Capture the cell that displays the provided text and extract its (x, y) central coordinate. 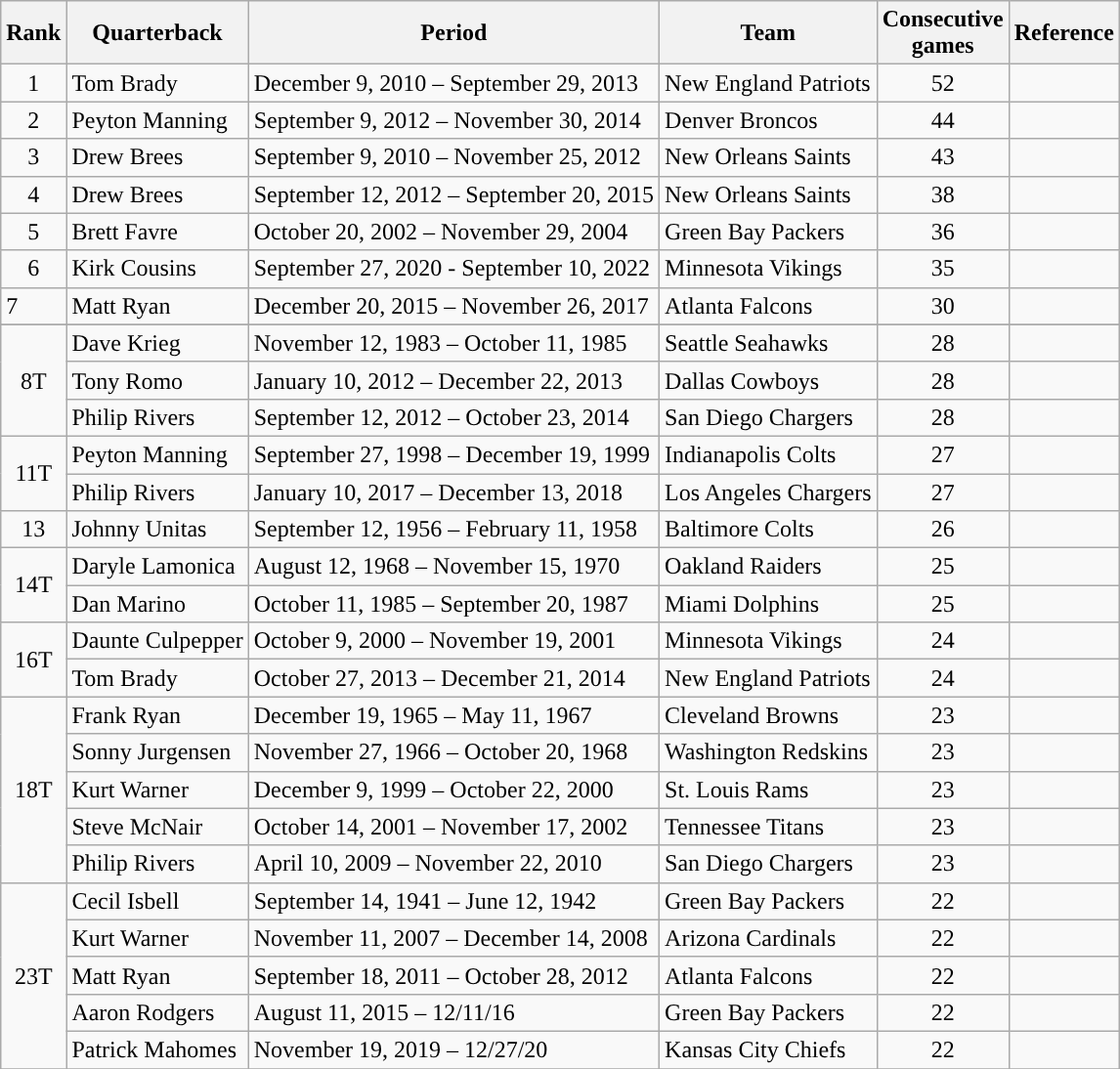
Dallas Cowboys (768, 380)
August 12, 1968 – November 15, 1970 (453, 567)
Consecutivegames (942, 33)
Sonny Jurgensen (157, 752)
5 (33, 232)
44 (942, 120)
16T (33, 660)
13 (33, 530)
September 12, 2012 – October 23, 2014 (453, 417)
36 (942, 232)
Steve McNair (157, 827)
April 10, 2009 – November 22, 2010 (453, 864)
Oakland Raiders (768, 567)
Daunte Culpepper (157, 641)
Rank (33, 33)
September 9, 2010 – November 25, 2012 (453, 157)
Quarterback (157, 33)
October 14, 2001 – November 17, 2002 (453, 827)
26 (942, 530)
6 (33, 269)
November 19, 2019 – 12/27/20 (453, 1049)
November 27, 1966 – October 20, 1968 (453, 752)
Cleveland Browns (768, 715)
November 11, 2007 – December 14, 2008 (453, 938)
2 (33, 120)
Aaron Rodgers (157, 1012)
8T (33, 380)
3 (33, 157)
Brett Favre (157, 232)
11T (33, 473)
October 20, 2002 – November 29, 2004 (453, 232)
September 12, 2012 – September 20, 2015 (453, 194)
October 11, 1985 – September 20, 1987 (453, 604)
Period (453, 33)
Patrick Mahomes (157, 1049)
18T (33, 790)
Cecil Isbell (157, 901)
1 (33, 83)
30 (942, 306)
35 (942, 269)
Team (768, 33)
Kirk Cousins (157, 269)
St. Louis Rams (768, 790)
Seattle Seahawks (768, 343)
Miami Dolphins (768, 604)
14T (33, 585)
Arizona Cardinals (768, 938)
Johnny Unitas (157, 530)
Baltimore Colts (768, 530)
December 19, 1965 – May 11, 1967 (453, 715)
October 9, 2000 – November 19, 2001 (453, 641)
January 10, 2012 – December 22, 2013 (453, 380)
October 27, 2013 – December 21, 2014 (453, 678)
September 27, 2020 - September 10, 2022 (453, 269)
4 (33, 194)
7 (33, 306)
Dave Krieg (157, 343)
September 9, 2012 – November 30, 2014 (453, 120)
Reference (1063, 33)
23T (33, 975)
December 20, 2015 – November 26, 2017 (453, 306)
November 12, 1983 – October 11, 1985 (453, 343)
52 (942, 83)
August 11, 2015 – 12/11/16 (453, 1012)
December 9, 2010 – September 29, 2013 (453, 83)
September 12, 1956 – February 11, 1958 (453, 530)
Kansas City Chiefs (768, 1049)
Dan Marino (157, 604)
43 (942, 157)
Indianapolis Colts (768, 454)
September 14, 1941 – June 12, 1942 (453, 901)
Washington Redskins (768, 752)
Tennessee Titans (768, 827)
38 (942, 194)
January 10, 2017 – December 13, 2018 (453, 492)
September 27, 1998 – December 19, 1999 (453, 454)
Denver Broncos (768, 120)
Tony Romo (157, 380)
Frank Ryan (157, 715)
Los Angeles Chargers (768, 492)
December 9, 1999 – October 22, 2000 (453, 790)
September 18, 2011 – October 28, 2012 (453, 975)
Daryle Lamonica (157, 567)
